Extract the [x, y] coordinate from the center of the cell holding the provided text.  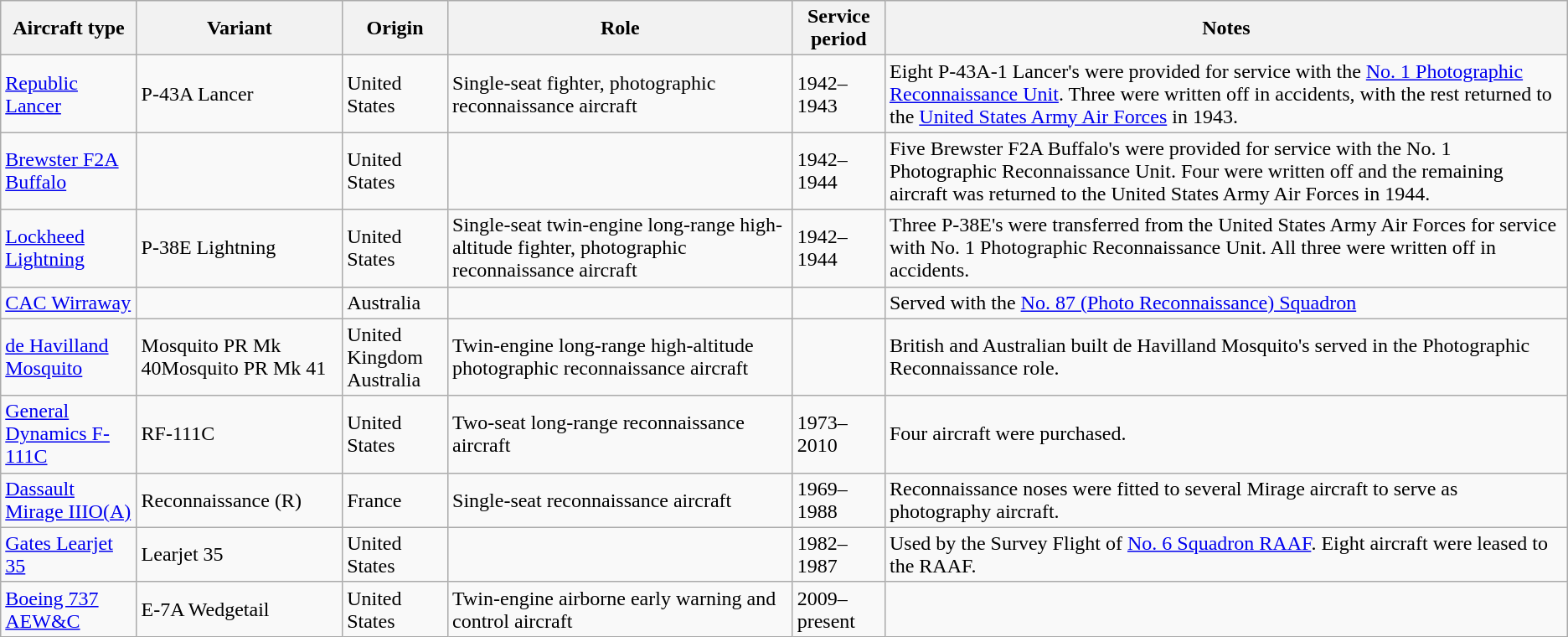
1969–1988 [838, 500]
Dassault Mirage IIIO(A) [69, 500]
Twin-engine airborne early warning and control aircraft [621, 609]
United KingdomAustralia [395, 357]
Four aircraft were purchased. [1226, 434]
Role [621, 28]
Brewster F2A Buffalo [69, 171]
Single-seat fighter, photographic reconnaissance aircraft [621, 94]
1973–2010 [838, 434]
British and Australian built de Havilland Mosquito's served in the Photographic Reconnaissance role. [1226, 357]
2009–present [838, 609]
Single-seat twin-engine long-range high-altitude fighter, photographic reconnaissance aircraft [621, 248]
Australia [395, 303]
Boeing 737 AEW&C [69, 609]
1982–1987 [838, 555]
P-43A Lancer [240, 94]
Gates Learjet 35 [69, 555]
Notes [1226, 28]
General Dynamics F-111C [69, 434]
Used by the Survey Flight of No. 6 Squadron RAAF. Eight aircraft were leased to the RAAF. [1226, 555]
Mosquito PR Mk 40Mosquito PR Mk 41 [240, 357]
Lockheed Lightning [69, 248]
Single-seat reconnaissance aircraft [621, 500]
1942–1943 [838, 94]
P-38E Lightning [240, 248]
Variant [240, 28]
RF-111C [240, 434]
CAC Wirraway [69, 303]
Origin [395, 28]
Aircraft type [69, 28]
Service period [838, 28]
Served with the No. 87 (Photo Reconnaissance) Squadron [1226, 303]
E-7A Wedgetail [240, 609]
France [395, 500]
Twin-engine long-range high-altitude photographic reconnaissance aircraft [621, 357]
de Havilland Mosquito [69, 357]
Reconnaissance noses were fitted to several Mirage aircraft to serve as photography aircraft. [1226, 500]
Republic Lancer [69, 94]
Two-seat long-range reconnaissance aircraft [621, 434]
Reconnaissance (R) [240, 500]
Learjet 35 [240, 555]
